Detect which cell encompasses the target text, then output its (X, Y) center coordinate. 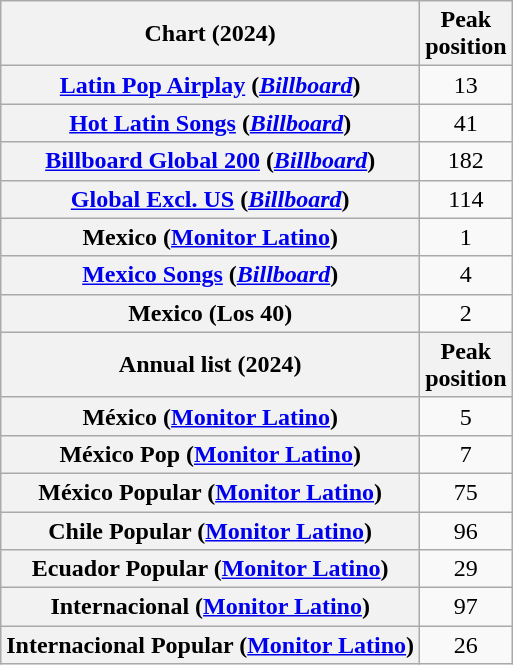
México Popular (Monitor Latino) (210, 492)
México Pop (Monitor Latino) (210, 454)
Mexico Songs (Billboard) (210, 275)
Chart (2024) (210, 34)
Mexico (Monitor Latino) (210, 237)
13 (466, 85)
41 (466, 123)
1 (466, 237)
2 (466, 313)
Chile Popular (Monitor Latino) (210, 531)
Internacional (Monitor Latino) (210, 607)
Billboard Global 200 (Billboard) (210, 161)
7 (466, 454)
114 (466, 199)
96 (466, 531)
26 (466, 645)
Global Excl. US (Billboard) (210, 199)
Mexico (Los 40) (210, 313)
México (Monitor Latino) (210, 416)
Latin Pop Airplay (Billboard) (210, 85)
5 (466, 416)
Hot Latin Songs (Billboard) (210, 123)
75 (466, 492)
29 (466, 569)
182 (466, 161)
97 (466, 607)
4 (466, 275)
Internacional Popular (Monitor Latino) (210, 645)
Annual list (2024) (210, 364)
Ecuador Popular (Monitor Latino) (210, 569)
